From the cell containing the given text, extract its center point as [x, y] coordinate. 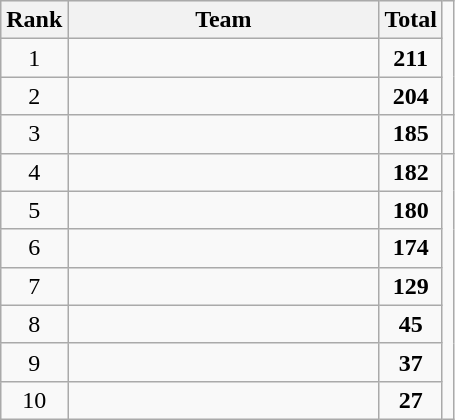
6 [34, 248]
8 [34, 324]
45 [411, 324]
10 [34, 400]
180 [411, 210]
Rank [34, 20]
185 [411, 134]
204 [411, 96]
7 [34, 286]
Total [411, 20]
174 [411, 248]
5 [34, 210]
2 [34, 96]
211 [411, 58]
27 [411, 400]
4 [34, 172]
1 [34, 58]
129 [411, 286]
9 [34, 362]
37 [411, 362]
182 [411, 172]
Team [224, 20]
3 [34, 134]
